Output the [x, y] coordinate of the center of the cell containing the given text.  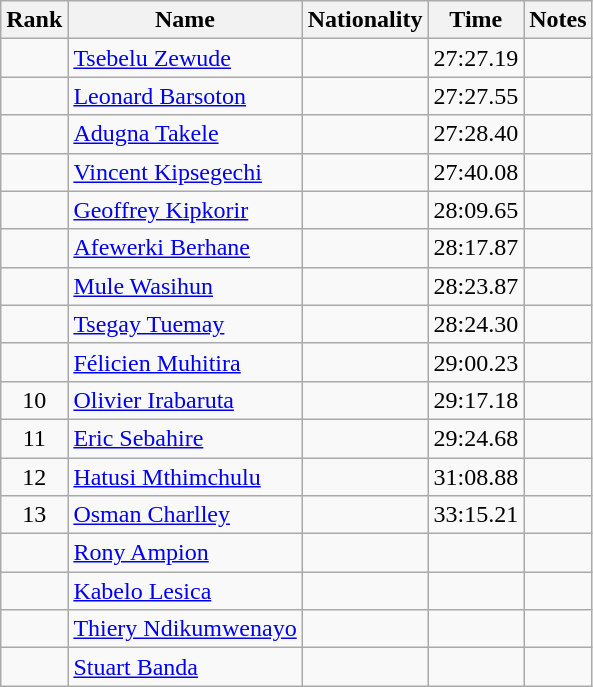
Tsebelu Zewude [185, 58]
Stuart Banda [185, 667]
10 [34, 400]
29:17.18 [476, 400]
Rank [34, 20]
Thiery Ndikumwenayo [185, 629]
Afewerki Berhane [185, 248]
28:09.65 [476, 210]
Time [476, 20]
27:27.55 [476, 96]
Olivier Irabaruta [185, 400]
Eric Sebahire [185, 438]
13 [34, 515]
Leonard Barsoton [185, 96]
Rony Ampion [185, 553]
Name [185, 20]
27:27.19 [476, 58]
33:15.21 [476, 515]
Kabelo Lesica [185, 591]
29:00.23 [476, 362]
28:24.30 [476, 324]
Notes [558, 20]
Félicien Muhitira [185, 362]
27:28.40 [476, 134]
Nationality [365, 20]
12 [34, 477]
Tsegay Tuemay [185, 324]
Mule Wasihun [185, 286]
Osman Charlley [185, 515]
31:08.88 [476, 477]
28:17.87 [476, 248]
29:24.68 [476, 438]
Hatusi Mthimchulu [185, 477]
Vincent Kipsegechi [185, 172]
11 [34, 438]
Geoffrey Kipkorir [185, 210]
27:40.08 [476, 172]
28:23.87 [476, 286]
Adugna Takele [185, 134]
